Extract the (X, Y) coordinate from the center of the cell holding the provided text.  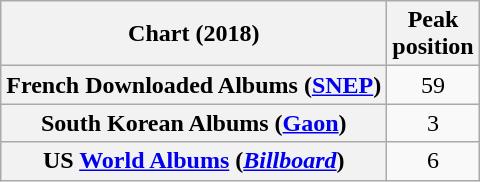
Chart (2018) (194, 34)
French Downloaded Albums (SNEP) (194, 85)
3 (433, 123)
US World Albums (Billboard) (194, 161)
6 (433, 161)
59 (433, 85)
Peakposition (433, 34)
South Korean Albums (Gaon) (194, 123)
